Determine the (x, y) coordinate at the center of the cell enclosing the given text.  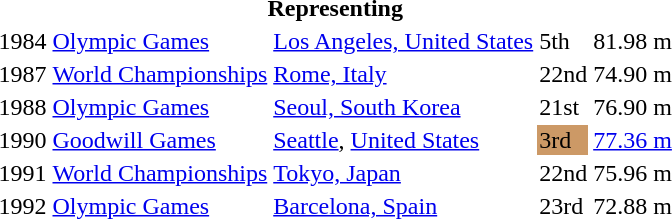
21st (564, 107)
Los Angeles, United States (404, 41)
Seoul, South Korea (404, 107)
5th (564, 41)
Seattle, United States (404, 140)
Goodwill Games (160, 140)
Rome, Italy (404, 74)
Tokyo, Japan (404, 173)
3rd (564, 140)
